Scan for the cell matching the given text and deliver its (X, Y) coordinate at center. 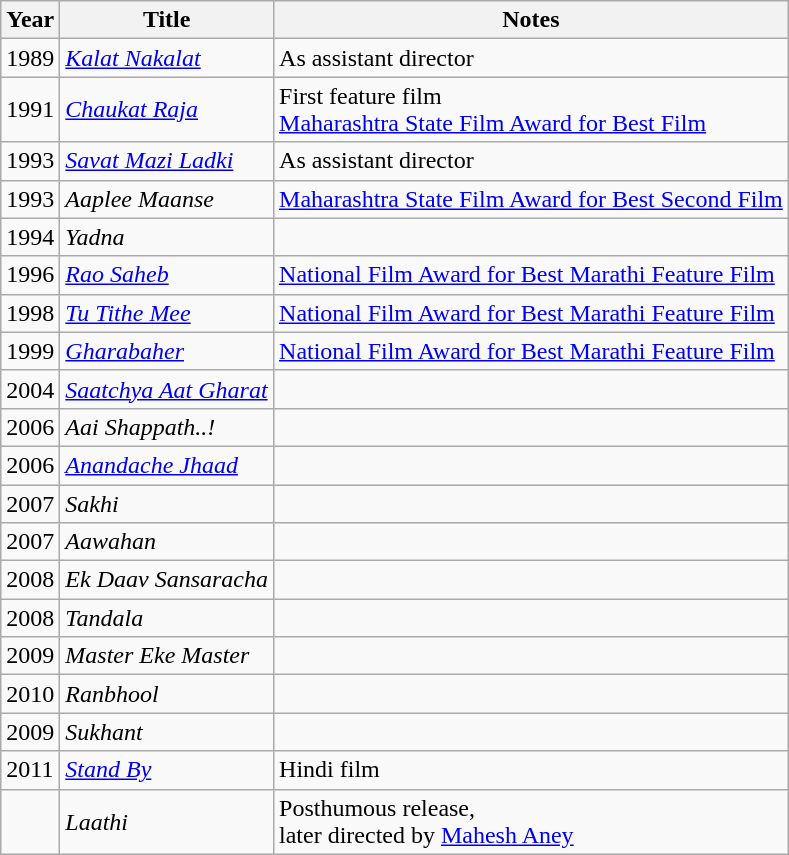
First feature filmMaharashtra State Film Award for Best Film (532, 110)
Tu Tithe Mee (167, 313)
Gharabaher (167, 351)
Ranbhool (167, 694)
1989 (30, 58)
Aai Shappath..! (167, 427)
1994 (30, 237)
Stand By (167, 770)
1999 (30, 351)
2011 (30, 770)
Rao Saheb (167, 275)
1998 (30, 313)
Year (30, 20)
Hindi film (532, 770)
Chaukat Raja (167, 110)
Sukhant (167, 732)
2010 (30, 694)
Posthumous release, later directed by Mahesh Aney (532, 822)
Title (167, 20)
Yadna (167, 237)
Savat Mazi Ladki (167, 161)
Aawahan (167, 542)
1991 (30, 110)
Master Eke Master (167, 656)
1996 (30, 275)
Saatchya Aat Gharat (167, 389)
Laathi (167, 822)
2004 (30, 389)
Sakhi (167, 503)
Tandala (167, 618)
Kalat Nakalat (167, 58)
Notes (532, 20)
Maharashtra State Film Award for Best Second Film (532, 199)
Ek Daav Sansaracha (167, 580)
Aaplee Maanse (167, 199)
Anandache Jhaad (167, 465)
